For the text-containing cell, return its midpoint in (X, Y) coordinate format. 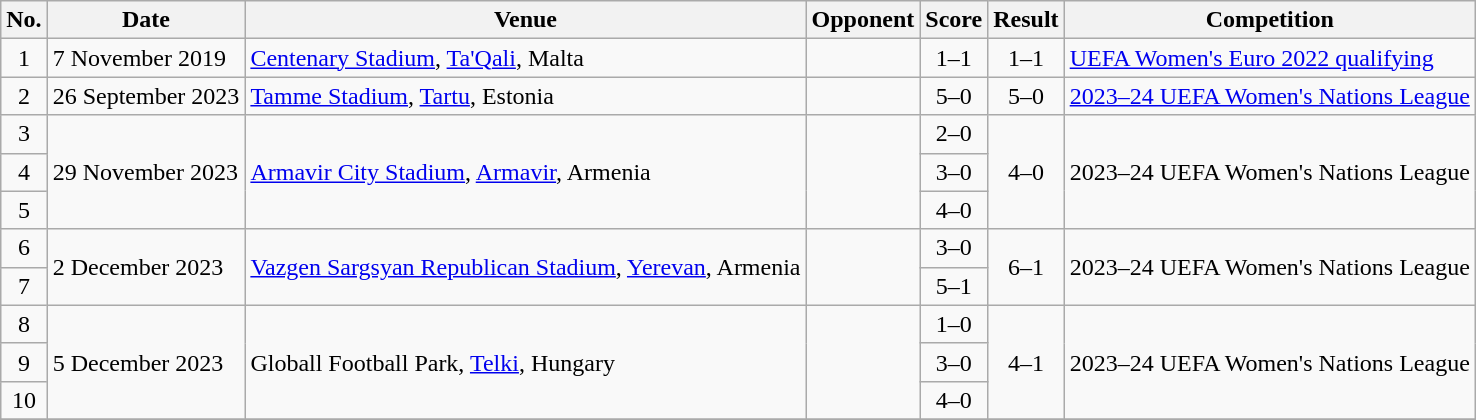
6 (24, 248)
Tamme Stadium, Tartu, Estonia (526, 96)
2 December 2023 (146, 267)
9 (24, 362)
7 November 2019 (146, 58)
5–1 (954, 286)
6–1 (1026, 267)
29 November 2023 (146, 172)
Globall Football Park, Telki, Hungary (526, 362)
Competition (1270, 20)
4 (24, 172)
8 (24, 324)
2–0 (954, 134)
3 (24, 134)
7 (24, 286)
5 (24, 210)
26 September 2023 (146, 96)
Score (954, 20)
5 December 2023 (146, 362)
Armavir City Stadium, Armavir, Armenia (526, 172)
Venue (526, 20)
UEFA Women's Euro 2022 qualifying (1270, 58)
1 (24, 58)
1–0 (954, 324)
Date (146, 20)
10 (24, 400)
No. (24, 20)
Vazgen Sargsyan Republican Stadium, Yerevan, Armenia (526, 267)
2 (24, 96)
Result (1026, 20)
Centenary Stadium, Ta'Qali, Malta (526, 58)
4–1 (1026, 362)
Opponent (863, 20)
